Output the (x, y) coordinate of the center of the cell containing the given text.  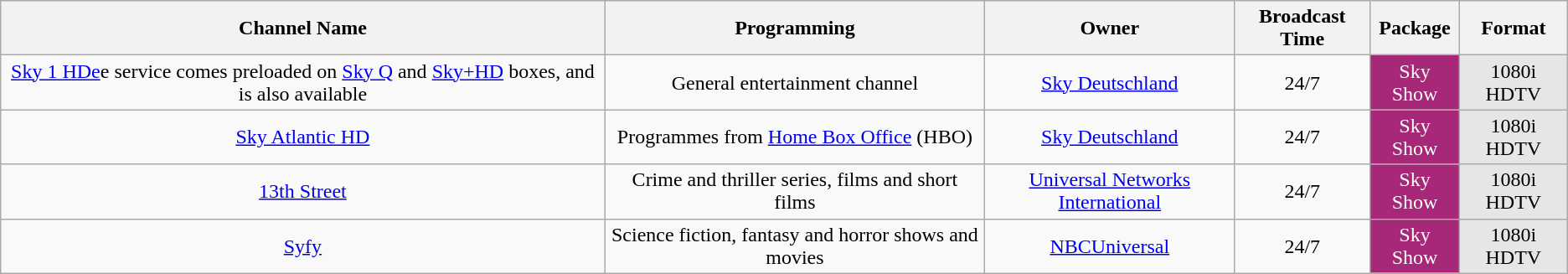
Programming (795, 28)
NBCUniversal (1110, 246)
Broadcast Time (1302, 28)
Sky Atlantic HD (303, 137)
Owner (1110, 28)
Package (1416, 28)
Sky 1 HDee service comes preloaded on Sky Q and Sky+HD boxes, and is also available (303, 82)
Format (1513, 28)
Crime and thriller series, films and short films (795, 191)
General entertainment channel (795, 82)
Programmes from Home Box Office (HBO) (795, 137)
Universal Networks International (1110, 191)
Science fiction, fantasy and horror shows and movies (795, 246)
13th Street (303, 191)
Channel Name (303, 28)
Syfy (303, 246)
